Scan for the cell matching the given text and deliver its [X, Y] coordinate at center. 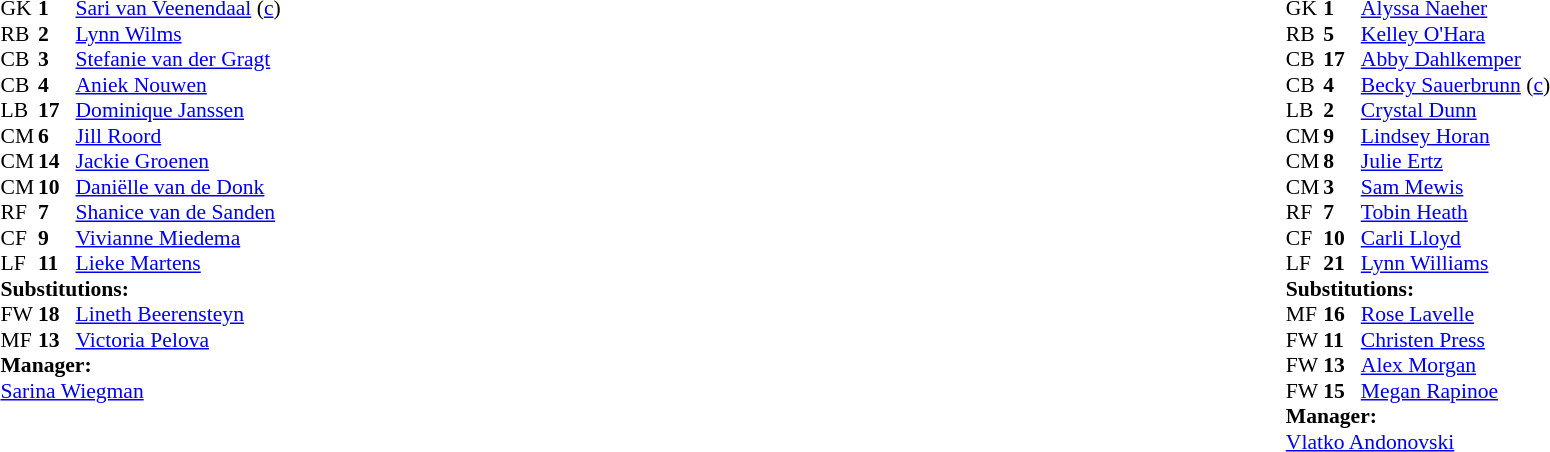
Tobin Heath [1456, 213]
Megan Rapinoe [1456, 391]
8 [1342, 161]
Aniek Nouwen [178, 85]
Lynn Wilms [178, 34]
Lindsey Horan [1456, 136]
Sam Mewis [1456, 187]
15 [1342, 391]
21 [1342, 263]
Lieke Martens [178, 263]
Dominique Janssen [178, 111]
Becky Sauerbrunn (c) [1456, 85]
Carli Lloyd [1456, 238]
Alex Morgan [1456, 365]
Lineth Beerensteyn [178, 315]
Victoria Pelova [178, 340]
Abby Dahlkemper [1456, 59]
5 [1342, 34]
Sarina Wiegman [140, 391]
Daniëlle van de Donk [178, 187]
14 [57, 161]
Julie Ertz [1456, 161]
Kelley O'Hara [1456, 34]
Vivianne Miedema [178, 238]
Christen Press [1456, 340]
Jackie Groenen [178, 161]
Stefanie van der Gragt [178, 59]
Rose Lavelle [1456, 315]
Jill Roord [178, 136]
Lynn Williams [1456, 263]
Shanice van de Sanden [178, 213]
18 [57, 315]
16 [1342, 315]
Crystal Dunn [1456, 111]
6 [57, 136]
